Identify which cell holds the provided text, then report its (x, y) central coordinate. 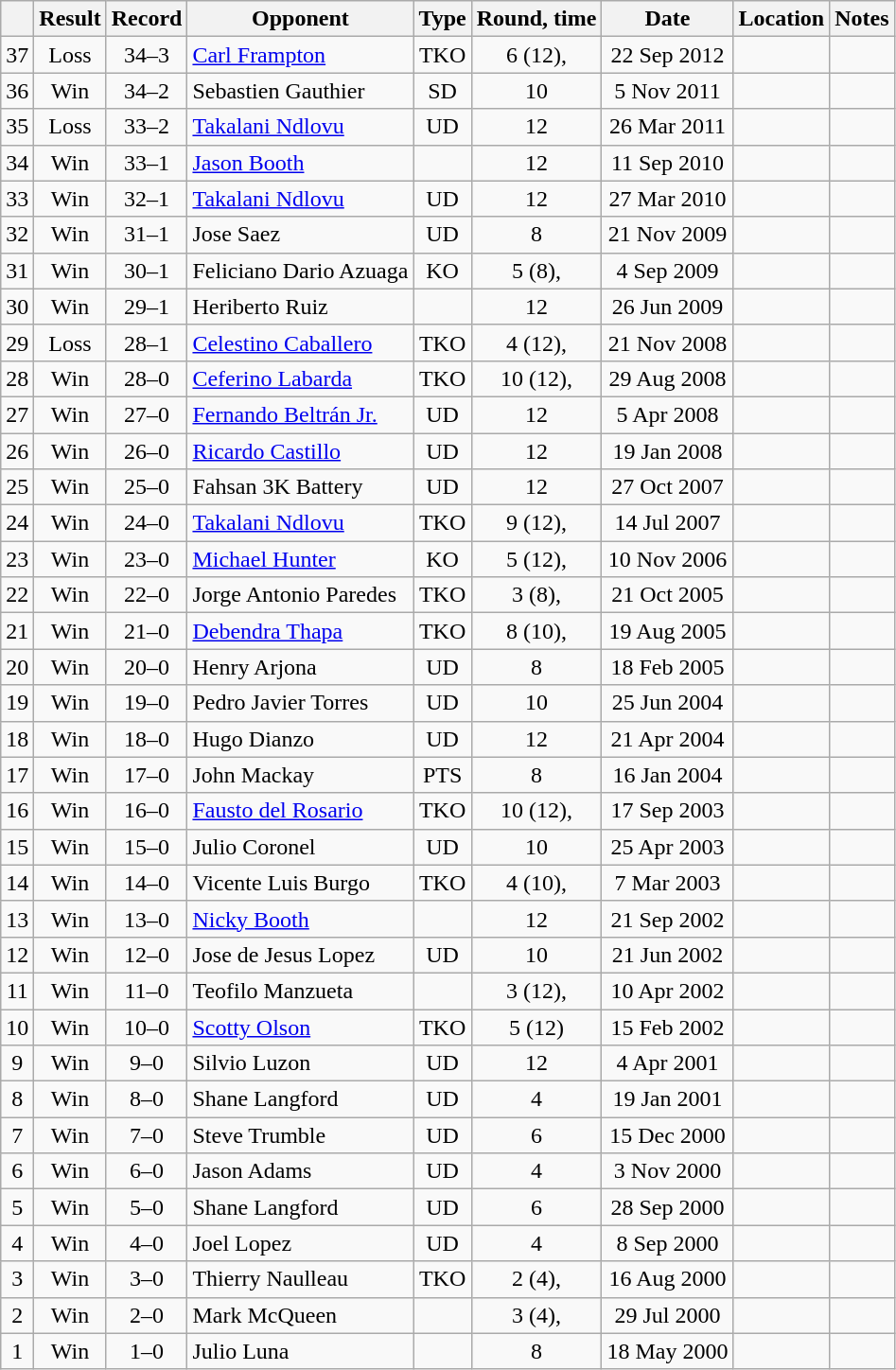
4–0 (147, 1243)
23–0 (147, 559)
22 (17, 595)
8 Sep 2000 (668, 1243)
Julio Coronel (301, 847)
25 Apr 2003 (668, 847)
Feliciano Dario Azuaga (301, 271)
Result (70, 19)
13–0 (147, 919)
4 (10), (536, 883)
25–0 (147, 487)
19 (17, 703)
18 Feb 2005 (668, 667)
21 Nov 2009 (668, 235)
9–0 (147, 1063)
Henry Arjona (301, 667)
Thierry Naulleau (301, 1279)
Location (782, 19)
3 (4), (536, 1315)
6 (12), (536, 55)
21 Sep 2002 (668, 919)
Type (443, 19)
28 Sep 2000 (668, 1207)
4 Apr 2001 (668, 1063)
30–1 (147, 271)
5 (8), (536, 271)
15 Dec 2000 (668, 1135)
7 (17, 1135)
34–3 (147, 55)
5 Nov 2011 (668, 91)
Mark McQueen (301, 1315)
3 (8), (536, 595)
14 Jul 2007 (668, 523)
25 (17, 487)
20–0 (147, 667)
Fahsan 3K Battery (301, 487)
27 (17, 414)
15 Feb 2002 (668, 1027)
14–0 (147, 883)
5 (12), (536, 559)
20 (17, 667)
John Mackay (301, 775)
3 (17, 1279)
SD (443, 91)
27–0 (147, 414)
Joel Lopez (301, 1243)
29 (17, 342)
36 (17, 91)
7–0 (147, 1135)
16–0 (147, 811)
10 Nov 2006 (668, 559)
29 Jul 2000 (668, 1315)
18–0 (147, 739)
Debendra Thapa (301, 631)
35 (17, 127)
18 May 2000 (668, 1351)
2 (17, 1315)
19 Jan 2008 (668, 451)
33–2 (147, 127)
32 (17, 235)
26–0 (147, 451)
Fernando Beltrán Jr. (301, 414)
3 (12), (536, 991)
Sebastien Gauthier (301, 91)
5 (12) (536, 1027)
8 (10), (536, 631)
15–0 (147, 847)
22 Sep 2012 (668, 55)
Pedro Javier Torres (301, 703)
25 Jun 2004 (668, 703)
37 (17, 55)
2–0 (147, 1315)
Steve Trumble (301, 1135)
16 Jan 2004 (668, 775)
5 (17, 1207)
Ricardo Castillo (301, 451)
29 Aug 2008 (668, 378)
28–1 (147, 342)
21 (17, 631)
30 (17, 307)
26 Jun 2009 (668, 307)
Julio Luna (301, 1351)
3 Nov 2000 (668, 1171)
18 (17, 739)
5–0 (147, 1207)
26 Mar 2011 (668, 127)
16 Aug 2000 (668, 1279)
Jose Saez (301, 235)
34 (17, 163)
Carl Frampton (301, 55)
Jose de Jesus Lopez (301, 955)
28 (17, 378)
21–0 (147, 631)
Round, time (536, 19)
8–0 (147, 1099)
Ceferino Labarda (301, 378)
Nicky Booth (301, 919)
Silvio Luzon (301, 1063)
11 (17, 991)
27 Oct 2007 (668, 487)
31 (17, 271)
1 (17, 1351)
19–0 (147, 703)
PTS (443, 775)
34–2 (147, 91)
11 Sep 2010 (668, 163)
33 (17, 199)
24 (17, 523)
Fausto del Rosario (301, 811)
Opponent (301, 19)
Notes (862, 19)
22–0 (147, 595)
16 (17, 811)
21 Jun 2002 (668, 955)
7 Mar 2003 (668, 883)
32–1 (147, 199)
24–0 (147, 523)
10–0 (147, 1027)
19 Aug 2005 (668, 631)
17–0 (147, 775)
28–0 (147, 378)
Teofilo Manzueta (301, 991)
Jorge Antonio Paredes (301, 595)
Michael Hunter (301, 559)
33–1 (147, 163)
31–1 (147, 235)
9 (17, 1063)
Hugo Dianzo (301, 739)
Jason Booth (301, 163)
2 (4), (536, 1279)
6–0 (147, 1171)
11–0 (147, 991)
4 (12), (536, 342)
Scotty Olson (301, 1027)
3–0 (147, 1279)
21 Apr 2004 (668, 739)
15 (17, 847)
Record (147, 19)
Heriberto Ruiz (301, 307)
Date (668, 19)
21 Oct 2005 (668, 595)
Jason Adams (301, 1171)
17 Sep 2003 (668, 811)
5 Apr 2008 (668, 414)
12–0 (147, 955)
27 Mar 2010 (668, 199)
23 (17, 559)
26 (17, 451)
29–1 (147, 307)
4 Sep 2009 (668, 271)
14 (17, 883)
9 (12), (536, 523)
19 Jan 2001 (668, 1099)
Celestino Caballero (301, 342)
Vicente Luis Burgo (301, 883)
1–0 (147, 1351)
13 (17, 919)
10 Apr 2002 (668, 991)
17 (17, 775)
21 Nov 2008 (668, 342)
